Provide the (X, Y) coordinate of the cell's center where the given text is located.  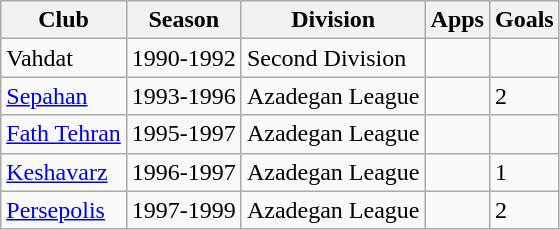
Club (64, 20)
Fath Tehran (64, 134)
Goals (524, 20)
1 (524, 172)
Sepahan (64, 96)
Keshavarz (64, 172)
1993-1996 (184, 96)
Apps (457, 20)
Season (184, 20)
Second Division (333, 58)
1997-1999 (184, 210)
1990-1992 (184, 58)
Vahdat (64, 58)
1995-1997 (184, 134)
Persepolis (64, 210)
Division (333, 20)
1996-1997 (184, 172)
